Return the (x, y) coordinate for the center point of the cell that contains the specified text.  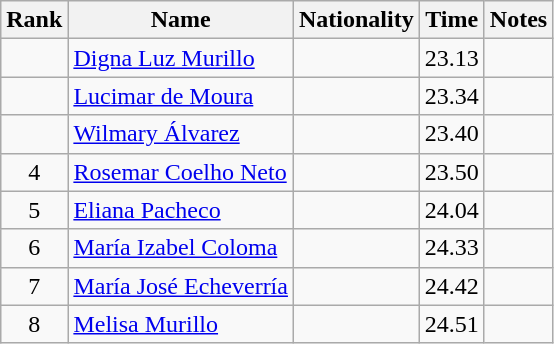
24.33 (452, 248)
7 (34, 286)
4 (34, 172)
Lucimar de Moura (181, 96)
23.34 (452, 96)
23.13 (452, 58)
Name (181, 20)
María Izabel Coloma (181, 248)
24.42 (452, 286)
Rosemar Coelho Neto (181, 172)
Notes (518, 20)
24.04 (452, 210)
23.40 (452, 134)
6 (34, 248)
Nationality (356, 20)
Eliana Pacheco (181, 210)
23.50 (452, 172)
Rank (34, 20)
5 (34, 210)
Digna Luz Murillo (181, 58)
Melisa Murillo (181, 324)
8 (34, 324)
María José Echeverría (181, 286)
Wilmary Álvarez (181, 134)
Time (452, 20)
24.51 (452, 324)
